Find where the given text appears and provide that cell's center as (x, y) coordinate. 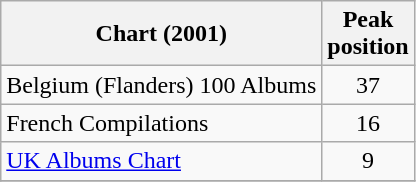
9 (368, 161)
French Compilations (162, 123)
Chart (2001) (162, 34)
UK Albums Chart (162, 161)
37 (368, 85)
Peakposition (368, 34)
Belgium (Flanders) 100 Albums (162, 85)
16 (368, 123)
